Return the (X, Y) coordinate for the center point of the cell that contains the specified text.  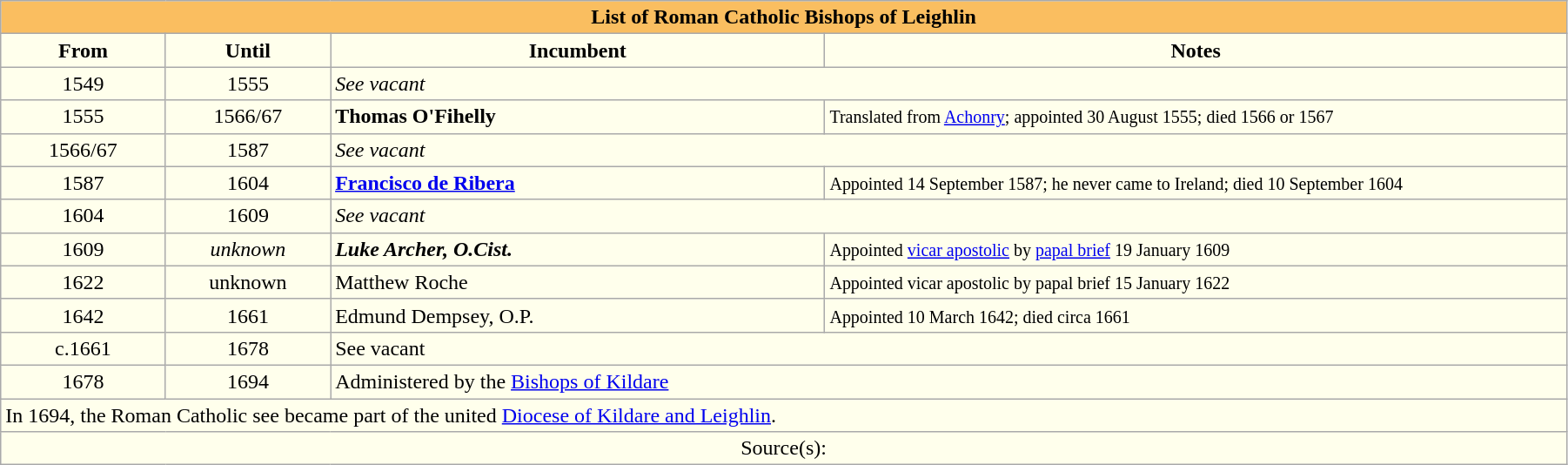
Translated from Achonry; appointed 30 August 1555; died 1566 or 1567 (1196, 117)
Appointed 10 March 1642; died circa 1661 (1196, 315)
Thomas O'Fihelly (578, 117)
1642 (84, 315)
From (84, 51)
Appointed vicar apostolic by papal brief 15 January 1622 (1196, 282)
Incumbent (578, 51)
List of Roman Catholic Bishops of Leighlin (784, 17)
1549 (84, 84)
Appointed 14 September 1587; he never came to Ireland; died 10 September 1604 (1196, 183)
Until (247, 51)
Notes (1196, 51)
Administered by the Bishops of Kildare (948, 381)
c.1661 (84, 348)
Francisco de Ribera (578, 183)
Appointed vicar apostolic by papal brief 19 January 1609 (1196, 249)
1694 (247, 381)
Matthew Roche (578, 282)
Source(s): (784, 448)
Luke Archer, O.Cist. (578, 249)
1661 (247, 315)
Edmund Dempsey, O.P. (578, 315)
1622 (84, 282)
In 1694, the Roman Catholic see became part of the united Diocese of Kildare and Leighlin. (784, 415)
